Detect which cell encompasses the target text, then output its [X, Y] center coordinate. 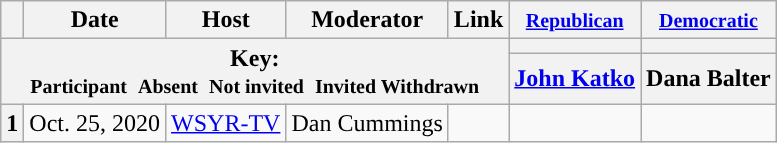
Host [226, 20]
John Katko [575, 78]
Dan Cummings [367, 123]
Democratic [709, 20]
Key: Participant Absent Not invited Invited Withdrawn [255, 72]
Date [95, 20]
WSYR-TV [226, 123]
Link [478, 20]
Oct. 25, 2020 [95, 123]
Dana Balter [709, 78]
Moderator [367, 20]
1 [12, 123]
Republican [575, 20]
